Return (X, Y) of the center of cell containing provided text 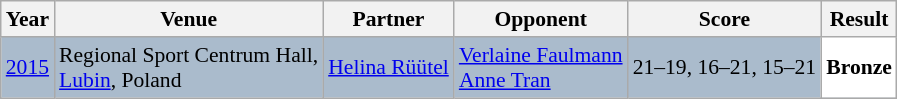
Regional Sport Centrum Hall,Lubin, Poland (188, 68)
Bronze (859, 68)
Opponent (541, 19)
2015 (28, 68)
Venue (188, 19)
Verlaine Faulmann Anne Tran (541, 68)
Helina Rüütel (388, 68)
Year (28, 19)
Score (725, 19)
Partner (388, 19)
Result (859, 19)
21–19, 16–21, 15–21 (725, 68)
